Locate the cell with the specified text and output its (X, Y) center coordinate. 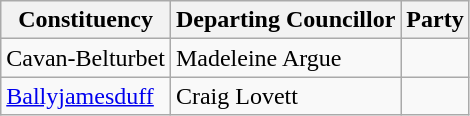
Party (435, 20)
Ballyjamesduff (86, 96)
Departing Councillor (285, 20)
Constituency (86, 20)
Craig Lovett (285, 96)
Madeleine Argue (285, 58)
Cavan-Belturbet (86, 58)
